Search for the cell housing the specified text and yield its (x, y) center coordinate. 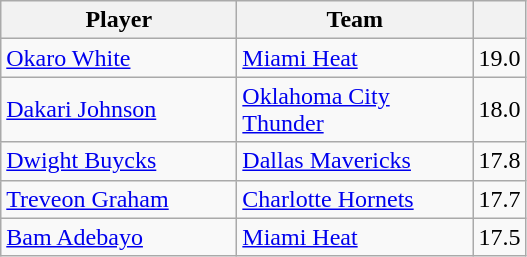
Dakari Johnson (119, 110)
17.7 (500, 199)
Bam Adebayo (119, 237)
Okaro White (119, 58)
Player (119, 20)
Charlotte Hornets (355, 199)
Treveon Graham (119, 199)
17.8 (500, 161)
Oklahoma City Thunder (355, 110)
18.0 (500, 110)
Dwight Buycks (119, 161)
Dallas Mavericks (355, 161)
Team (355, 20)
17.5 (500, 237)
19.0 (500, 58)
